For the text-containing cell, return its midpoint in [x, y] coordinate format. 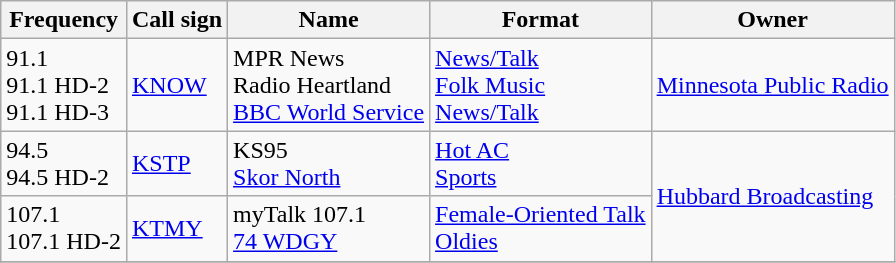
KTMY [176, 228]
Female-Oriented TalkOldies [541, 228]
107.1107.1 HD-2 [64, 228]
Frequency [64, 20]
Hubbard Broadcasting [772, 196]
Owner [772, 20]
myTalk 107.174 WDGY [329, 228]
Hot ACSports [541, 164]
91.191.1 HD-291.1 HD-3 [64, 85]
News/TalkFolk MusicNews/Talk [541, 85]
Minnesota Public Radio [772, 85]
KS95Skor North [329, 164]
Format [541, 20]
Name [329, 20]
MPR NewsRadio HeartlandBBC World Service [329, 85]
94.5 94.5 HD-2 [64, 164]
KSTP [176, 164]
KNOW [176, 85]
Call sign [176, 20]
